For the text-containing cell, return its midpoint in (X, Y) coordinate format. 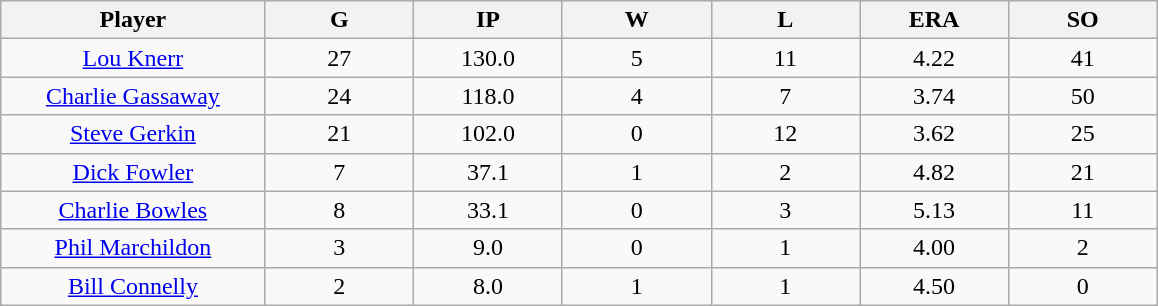
G (340, 20)
W (636, 20)
12 (786, 134)
130.0 (488, 58)
102.0 (488, 134)
24 (340, 96)
8 (340, 210)
25 (1082, 134)
9.0 (488, 248)
4 (636, 96)
50 (1082, 96)
4.22 (934, 58)
Steve Gerkin (133, 134)
Phil Marchildon (133, 248)
5.13 (934, 210)
33.1 (488, 210)
Player (133, 20)
SO (1082, 20)
Dick Fowler (133, 172)
4.50 (934, 286)
3.74 (934, 96)
37.1 (488, 172)
Bill Connelly (133, 286)
118.0 (488, 96)
L (786, 20)
3.62 (934, 134)
4.82 (934, 172)
27 (340, 58)
ERA (934, 20)
41 (1082, 58)
IP (488, 20)
Lou Knerr (133, 58)
Charlie Bowles (133, 210)
5 (636, 58)
4.00 (934, 248)
Charlie Gassaway (133, 96)
8.0 (488, 286)
